Locate the cell with the specified text and output its (x, y) center coordinate. 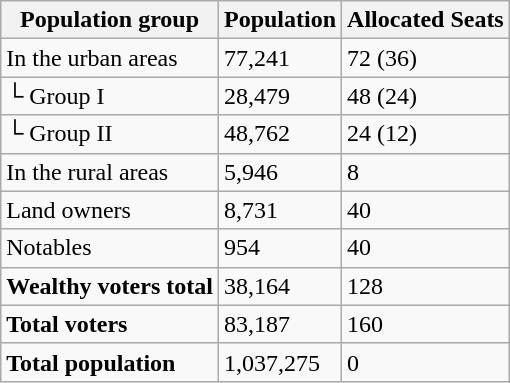
72 (36) (426, 58)
└ Group II (110, 134)
Allocated Seats (426, 20)
In the urban areas (110, 58)
8 (426, 172)
8,731 (280, 210)
128 (426, 286)
48,762 (280, 134)
Population (280, 20)
38,164 (280, 286)
77,241 (280, 58)
In the rural areas (110, 172)
1,037,275 (280, 362)
Total voters (110, 324)
Population group (110, 20)
Total population (110, 362)
└ Group I (110, 96)
24 (12) (426, 134)
0 (426, 362)
160 (426, 324)
954 (280, 248)
5,946 (280, 172)
Wealthy voters total (110, 286)
48 (24) (426, 96)
28,479 (280, 96)
83,187 (280, 324)
Notables (110, 248)
Land owners (110, 210)
